Pinpoint the cell where the given text exists, returning its (X, Y) midpoint coordinate. 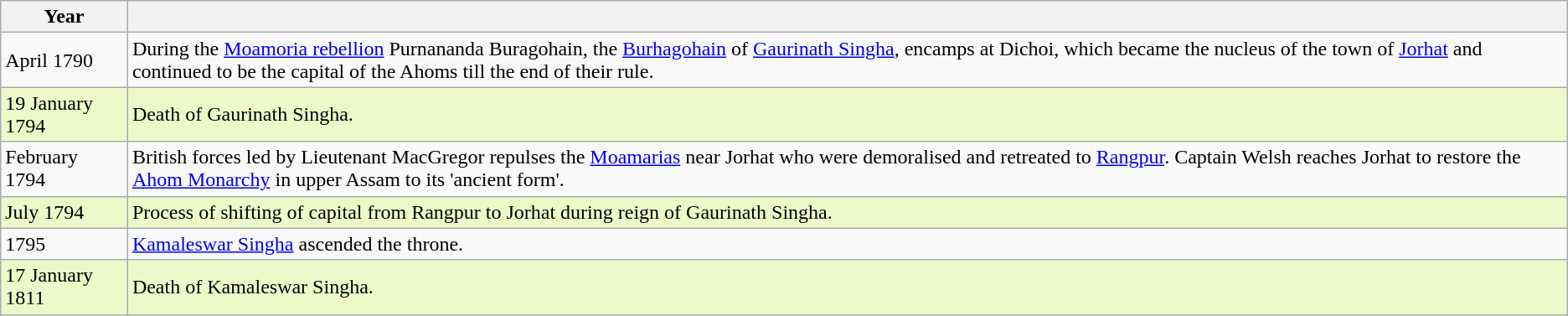
17 January 1811 (64, 287)
February 1794 (64, 169)
Death of Kamaleswar Singha. (848, 287)
19 January 1794 (64, 114)
April 1790 (64, 60)
Process of shifting of capital from Rangpur to Jorhat during reign of Gaurinath Singha. (848, 212)
Kamaleswar Singha ascended the throne. (848, 244)
July 1794 (64, 212)
1795 (64, 244)
Death of Gaurinath Singha. (848, 114)
Year (64, 17)
